Return the [x, y] coordinate for the center point of the cell that contains the specified text.  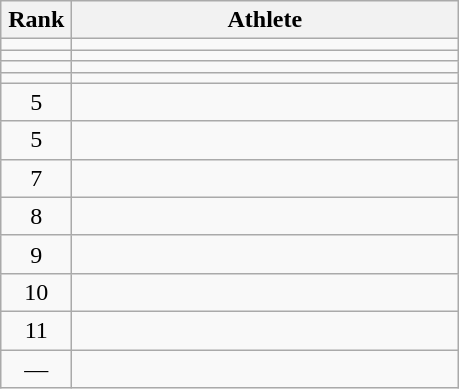
11 [36, 330]
— [36, 369]
7 [36, 178]
9 [36, 254]
8 [36, 216]
Athlete [265, 20]
10 [36, 292]
Rank [36, 20]
